Find where the given text appears and provide that cell's center as [x, y] coordinate. 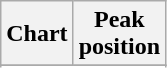
Peakposition [119, 34]
Chart [37, 34]
